Output the (x, y) coordinate of the center of the cell containing the given text.  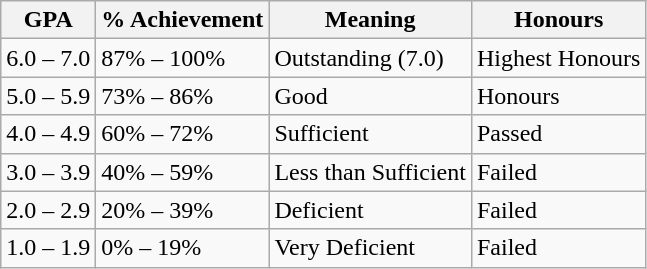
Deficient (370, 210)
Good (370, 96)
20% – 39% (182, 210)
2.0 – 2.9 (48, 210)
73% – 86% (182, 96)
40% – 59% (182, 172)
4.0 – 4.9 (48, 134)
Sufficient (370, 134)
3.0 – 3.9 (48, 172)
87% – 100% (182, 58)
60% – 72% (182, 134)
Outstanding (7.0) (370, 58)
% Achievement (182, 20)
6.0 – 7.0 (48, 58)
0% – 19% (182, 248)
Passed (558, 134)
Less than Sufficient (370, 172)
GPA (48, 20)
Very Deficient (370, 248)
Highest Honours (558, 58)
1.0 – 1.9 (48, 248)
5.0 – 5.9 (48, 96)
Meaning (370, 20)
